Identify which cell holds the provided text, then report its (x, y) central coordinate. 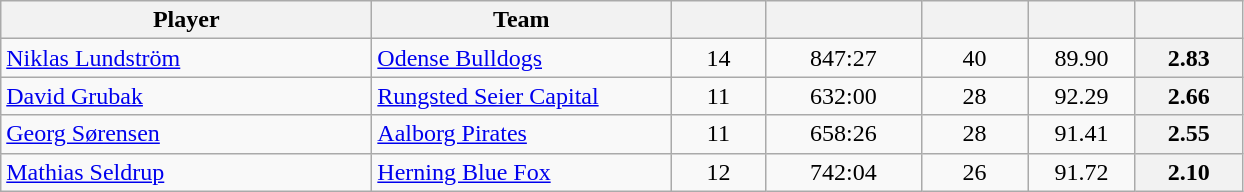
89.90 (1082, 58)
742:04 (844, 172)
Mathias Seldrup (186, 172)
40 (974, 58)
Niklas Lundström (186, 58)
2.66 (1188, 96)
Team (522, 20)
658:26 (844, 134)
91.41 (1082, 134)
26 (974, 172)
Odense Bulldogs (522, 58)
Herning Blue Fox (522, 172)
632:00 (844, 96)
Georg Sørensen (186, 134)
92.29 (1082, 96)
91.72 (1082, 172)
Player (186, 20)
2.83 (1188, 58)
14 (718, 58)
12 (718, 172)
Aalborg Pirates (522, 134)
Rungsted Seier Capital (522, 96)
David Grubak (186, 96)
847:27 (844, 58)
2.10 (1188, 172)
2.55 (1188, 134)
